Provide the (X, Y) coordinate of the cell's center where the given text is located.  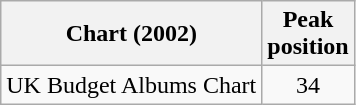
UK Budget Albums Chart (132, 85)
Chart (2002) (132, 34)
34 (308, 85)
Peakposition (308, 34)
